Extract the [x, y] coordinate from the center of the cell holding the provided text.  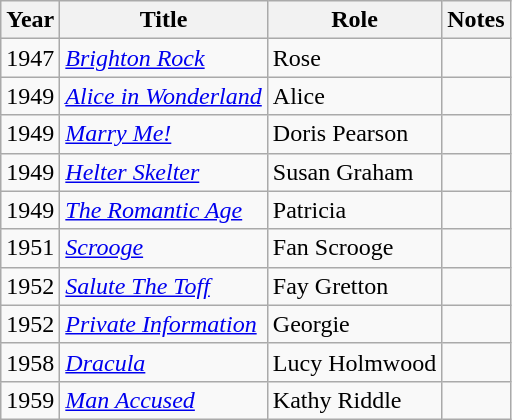
Dracula [164, 362]
Private Information [164, 324]
Marry Me! [164, 134]
Brighton Rock [164, 58]
Alice [354, 96]
Role [354, 20]
Alice in Wonderland [164, 96]
Salute The Toff [164, 286]
1951 [30, 248]
Rose [354, 58]
Scrooge [164, 248]
Fay Gretton [354, 286]
Georgie [354, 324]
Title [164, 20]
Year [30, 20]
Fan Scrooge [354, 248]
1947 [30, 58]
Lucy Holmwood [354, 362]
Susan Graham [354, 172]
Man Accused [164, 400]
Kathy Riddle [354, 400]
1958 [30, 362]
1959 [30, 400]
Patricia [354, 210]
The Romantic Age [164, 210]
Notes [476, 20]
Helter Skelter [164, 172]
Doris Pearson [354, 134]
